Capture the cell that displays the provided text and extract its [X, Y] central coordinate. 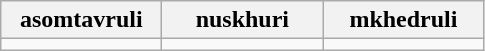
asomtavruli [82, 20]
mkhedruli [404, 20]
nuskhuri [242, 20]
